Identify which cell holds the provided text, then report its [x, y] central coordinate. 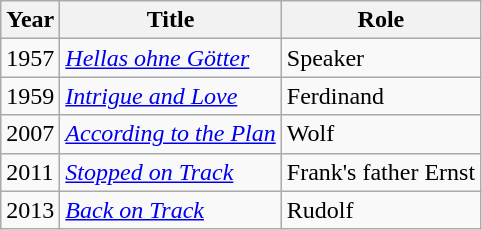
Year [30, 20]
2007 [30, 134]
Frank's father Ernst [380, 172]
Title [170, 20]
Hellas ohne Götter [170, 58]
2013 [30, 210]
According to the Plan [170, 134]
1959 [30, 96]
Stopped on Track [170, 172]
Speaker [380, 58]
Rudolf [380, 210]
Intrigue and Love [170, 96]
Back on Track [170, 210]
1957 [30, 58]
Ferdinand [380, 96]
Role [380, 20]
Wolf [380, 134]
2011 [30, 172]
